Capture the cell that displays the provided text and extract its [x, y] central coordinate. 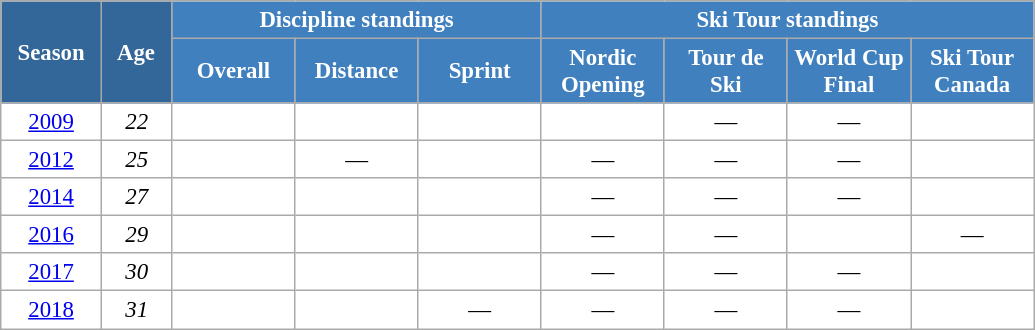
2016 [52, 235]
NordicOpening [602, 72]
31 [136, 310]
Tour deSki [726, 72]
Season [52, 52]
Distance [356, 72]
2009 [52, 122]
2012 [52, 160]
30 [136, 273]
World CupFinal [848, 72]
Sprint [480, 72]
Age [136, 52]
Ski TourCanada [972, 72]
Overall [234, 72]
22 [136, 122]
2014 [52, 197]
25 [136, 160]
27 [136, 197]
29 [136, 235]
2018 [52, 310]
Discipline standings [356, 20]
2017 [52, 273]
Ski Tour standings [787, 20]
